Determine the [X, Y] coordinate at the center of the cell enclosing the given text.  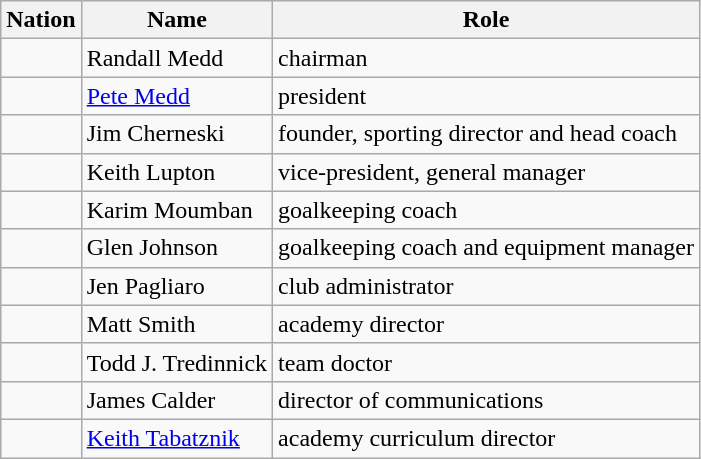
Nation [41, 20]
Todd J. Tredinnick [176, 362]
founder, sporting director and head coach [486, 134]
vice-president, general manager [486, 172]
president [486, 96]
Jim Cherneski [176, 134]
Pete Medd [176, 96]
academy curriculum director [486, 438]
Karim Moumban [176, 210]
Jen Pagliaro [176, 286]
Randall Medd [176, 58]
Glen Johnson [176, 248]
director of communications [486, 400]
James Calder [176, 400]
goalkeeping coach and equipment manager [486, 248]
team doctor [486, 362]
Matt Smith [176, 324]
academy director [486, 324]
goalkeeping coach [486, 210]
club administrator [486, 286]
Keith Tabatznik [176, 438]
Role [486, 20]
chairman [486, 58]
Name [176, 20]
Keith Lupton [176, 172]
